For the text-containing cell, return its midpoint in (x, y) coordinate format. 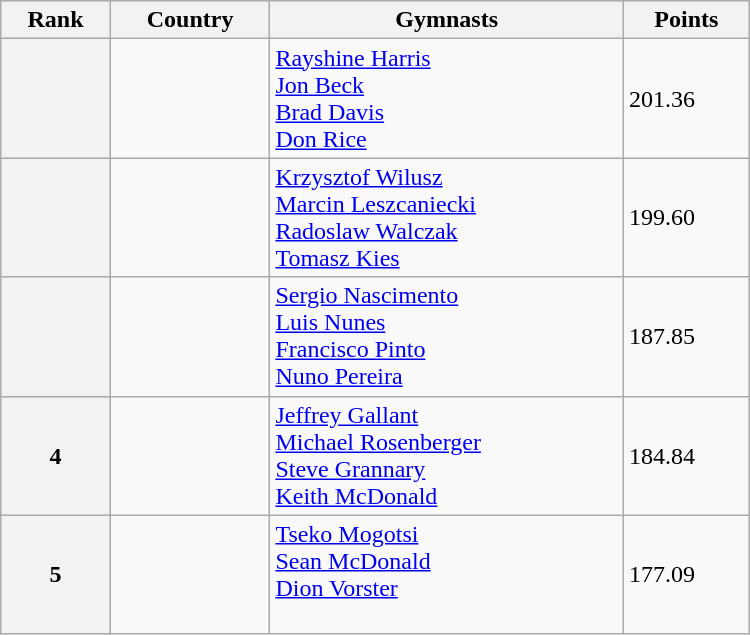
Country (190, 20)
187.85 (686, 336)
Jeffrey Gallant Michael Rosenberger Steve Grannary Keith McDonald (447, 456)
201.36 (686, 98)
Gymnasts (447, 20)
Sergio Nascimento Luis Nunes Francisco Pinto Nuno Pereira (447, 336)
199.60 (686, 218)
184.84 (686, 456)
Rank (56, 20)
Tseko Mogotsi Sean McDonald Dion Vorster (447, 574)
Points (686, 20)
4 (56, 456)
Krzysztof Wilusz Marcin Leszcaniecki Radoslaw Walczak Tomasz Kies (447, 218)
Rayshine Harris Jon Beck Brad Davis Don Rice (447, 98)
5 (56, 574)
177.09 (686, 574)
